For the text-containing cell, return its midpoint in (X, Y) coordinate format. 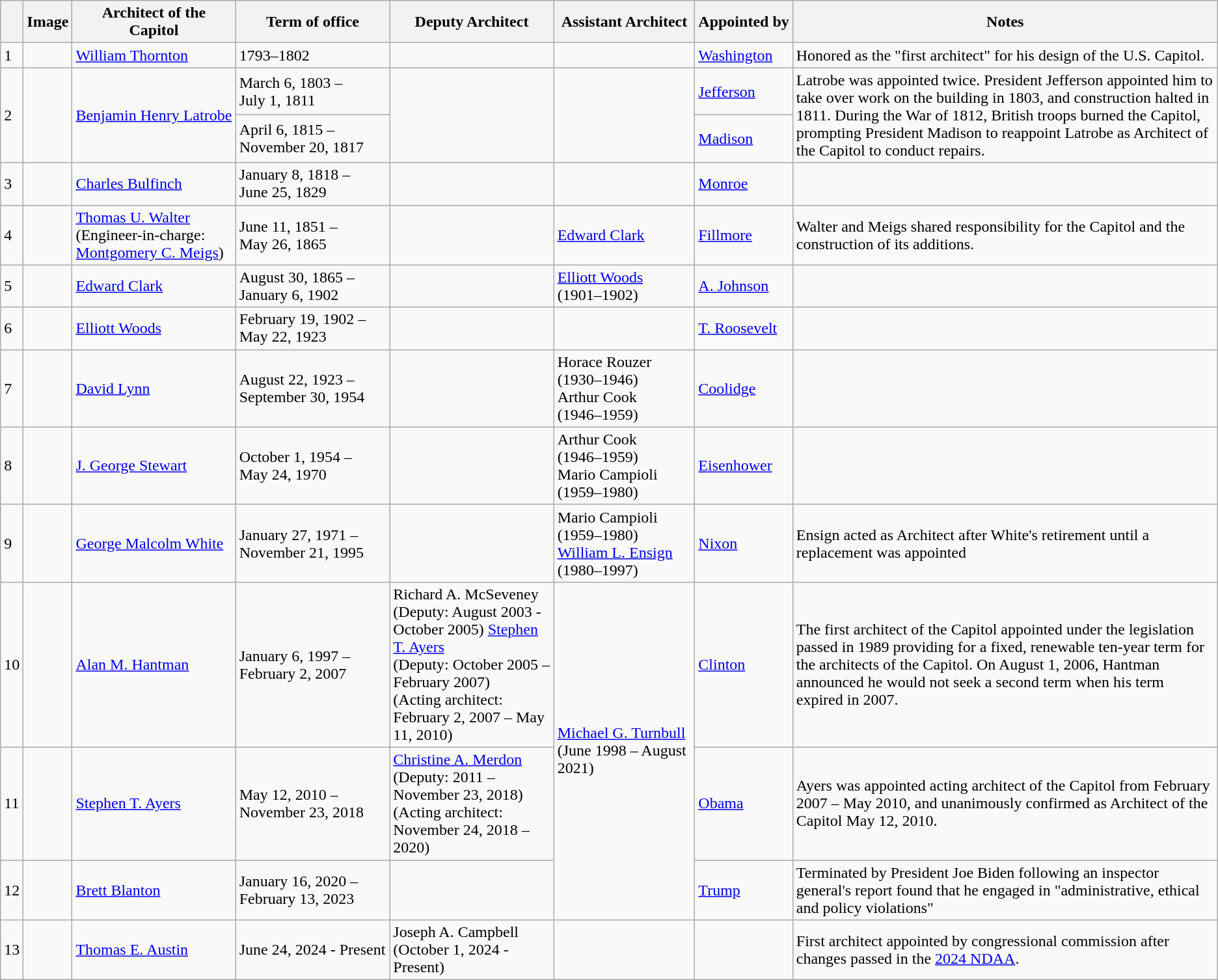
Brett Blanton (154, 890)
August 30, 1865 –January 6, 1902 (312, 286)
9 (12, 543)
13 (12, 950)
Elliott Woods (1901–1902) (625, 286)
Notes (1005, 22)
Nixon (744, 543)
Term of office (312, 22)
6 (12, 328)
January 8, 1818 –June 25, 1829 (312, 184)
12 (12, 890)
Obama (744, 803)
A. Johnson (744, 286)
1793–1802 (312, 55)
January 16, 2020 – February 13, 2023 (312, 890)
J. George Stewart (154, 466)
Benjamin Henry Latrobe (154, 115)
Christine A. Merdon(Deputy: 2011 – November 23, 2018)(Acting architect: November 24, 2018 – 2020) (472, 803)
Mario Campioli (1959–1980)William L. Ensign (1980–1997) (625, 543)
Thomas E. Austin (154, 950)
Charles Bulfinch (154, 184)
George Malcolm White (154, 543)
February 19, 1902 –May 22, 1923 (312, 328)
First architect appointed by congressional commission after changes passed in the 2024 NDAA. (1005, 950)
Michael G. Turnbull(June 1998 – August 2021) (625, 751)
Deputy Architect (472, 22)
June 11, 1851 –May 26, 1865 (312, 235)
Joseph A. Campbell (October 1, 2024 - Present) (472, 950)
Clinton (744, 664)
5 (12, 286)
10 (12, 664)
8 (12, 466)
Stephen T. Ayers (154, 803)
October 1, 1954 –May 24, 1970 (312, 466)
1 (12, 55)
Arthur Cook (1946–1959)Mario Campioli (1959–1980) (625, 466)
Assistant Architect (625, 22)
Fillmore (744, 235)
March 6, 1803 –July 1, 1811 (312, 91)
Architect of the Capitol (154, 22)
Monroe (744, 184)
January 27, 1971 –November 21, 1995 (312, 543)
June 24, 2024 - Present (312, 950)
Ensign acted as Architect after White's retirement until a replacement was appointed (1005, 543)
Appointed by (744, 22)
Horace Rouzer (1930–1946)Arthur Cook (1946–1959) (625, 388)
Honored as the "first architect" for his design of the U.S. Capitol. (1005, 55)
Thomas U. Walter(Engineer-in-charge:Montgomery C. Meigs) (154, 235)
11 (12, 803)
Coolidge (744, 388)
January 6, 1997 –February 2, 2007 (312, 664)
August 22, 1923 –September 30, 1954 (312, 388)
April 6, 1815 –November 20, 1817 (312, 139)
Terminated by President Joe Biden following an inspector general's report found that he engaged in "administrative, ethical and policy violations" (1005, 890)
Image (48, 22)
2 (12, 115)
Elliott Woods (154, 328)
Trump (744, 890)
May 12, 2010 – November 23, 2018 (312, 803)
3 (12, 184)
Washington (744, 55)
7 (12, 388)
Eisenhower (744, 466)
David Lynn (154, 388)
Madison (744, 139)
T. Roosevelt (744, 328)
Jefferson (744, 91)
Alan M. Hantman (154, 664)
4 (12, 235)
William Thornton (154, 55)
Walter and Meigs shared responsibility for the Capitol and the construction of its additions. (1005, 235)
